Identify which cell holds the provided text, then report its (x, y) central coordinate. 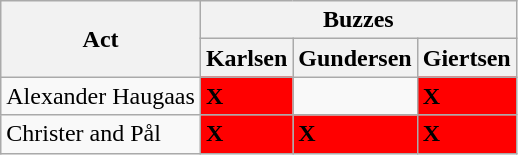
Act (101, 39)
Alexander Haugaas (101, 96)
Karlsen (246, 58)
Buzzes (358, 20)
Gundersen (355, 58)
Christer and Pål (101, 134)
Giertsen (466, 58)
